Provide the (X, Y) coordinate of the cell's center where the given text is located.  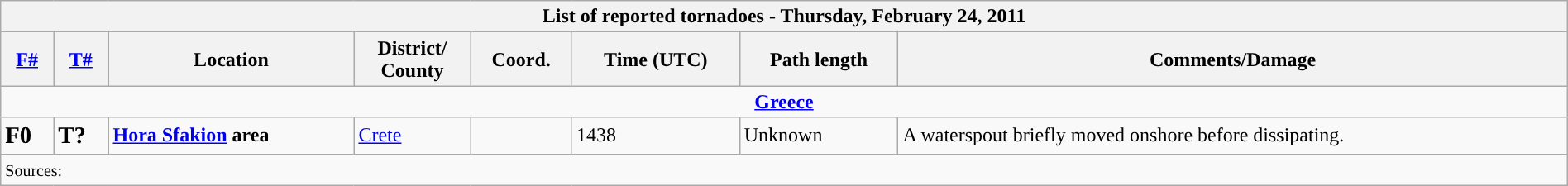
Path length (819, 60)
Crete (412, 136)
Hora Sfakion area (232, 136)
Location (232, 60)
T# (81, 60)
T? (81, 136)
Coord. (521, 60)
List of reported tornadoes - Thursday, February 24, 2011 (784, 17)
1438 (655, 136)
Sources: (784, 169)
Comments/Damage (1232, 60)
Time (UTC) (655, 60)
F# (27, 60)
Unknown (819, 136)
District/County (412, 60)
A waterspout briefly moved onshore before dissipating. (1232, 136)
Greece (784, 102)
F0 (27, 136)
